Return (X, Y) of the center of cell containing provided text 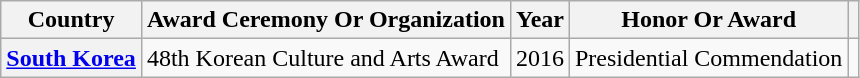
2016 (540, 58)
Honor Or Award (708, 20)
48th Korean Culture and Arts Award (326, 58)
Year (540, 20)
Presidential Commendation (708, 58)
South Korea (72, 58)
Award Ceremony Or Organization (326, 20)
Country (72, 20)
